Pinpoint the cell where the given text exists, returning its [x, y] midpoint coordinate. 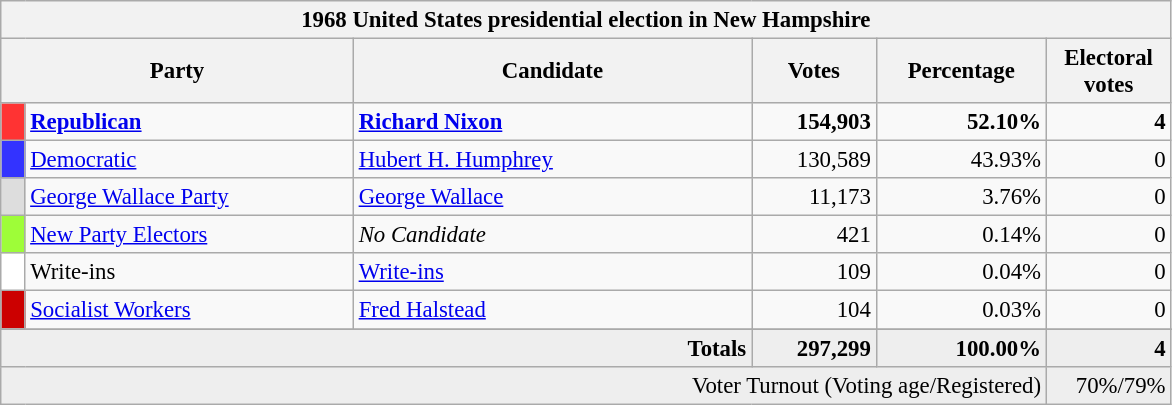
No Candidate [552, 235]
Fred Halstead [552, 310]
Candidate [552, 72]
0.03% [961, 310]
Party [178, 72]
New Party Electors [189, 235]
Votes [814, 72]
Electoral votes [1108, 72]
109 [814, 273]
130,589 [814, 160]
0.04% [961, 273]
1968 United States presidential election in New Hampshire [586, 20]
100.00% [961, 348]
Voter Turnout (Voting age/Registered) [524, 385]
Republican [189, 122]
Hubert H. Humphrey [552, 160]
Richard Nixon [552, 122]
70%/79% [1108, 385]
43.93% [961, 160]
104 [814, 310]
297,299 [814, 348]
0.14% [961, 235]
Democratic [189, 160]
3.76% [961, 197]
George Wallace [552, 197]
421 [814, 235]
52.10% [961, 122]
Socialist Workers [189, 310]
Percentage [961, 72]
154,903 [814, 122]
George Wallace Party [189, 197]
Totals [376, 348]
11,173 [814, 197]
